Detect which cell encompasses the target text, then output its (X, Y) center coordinate. 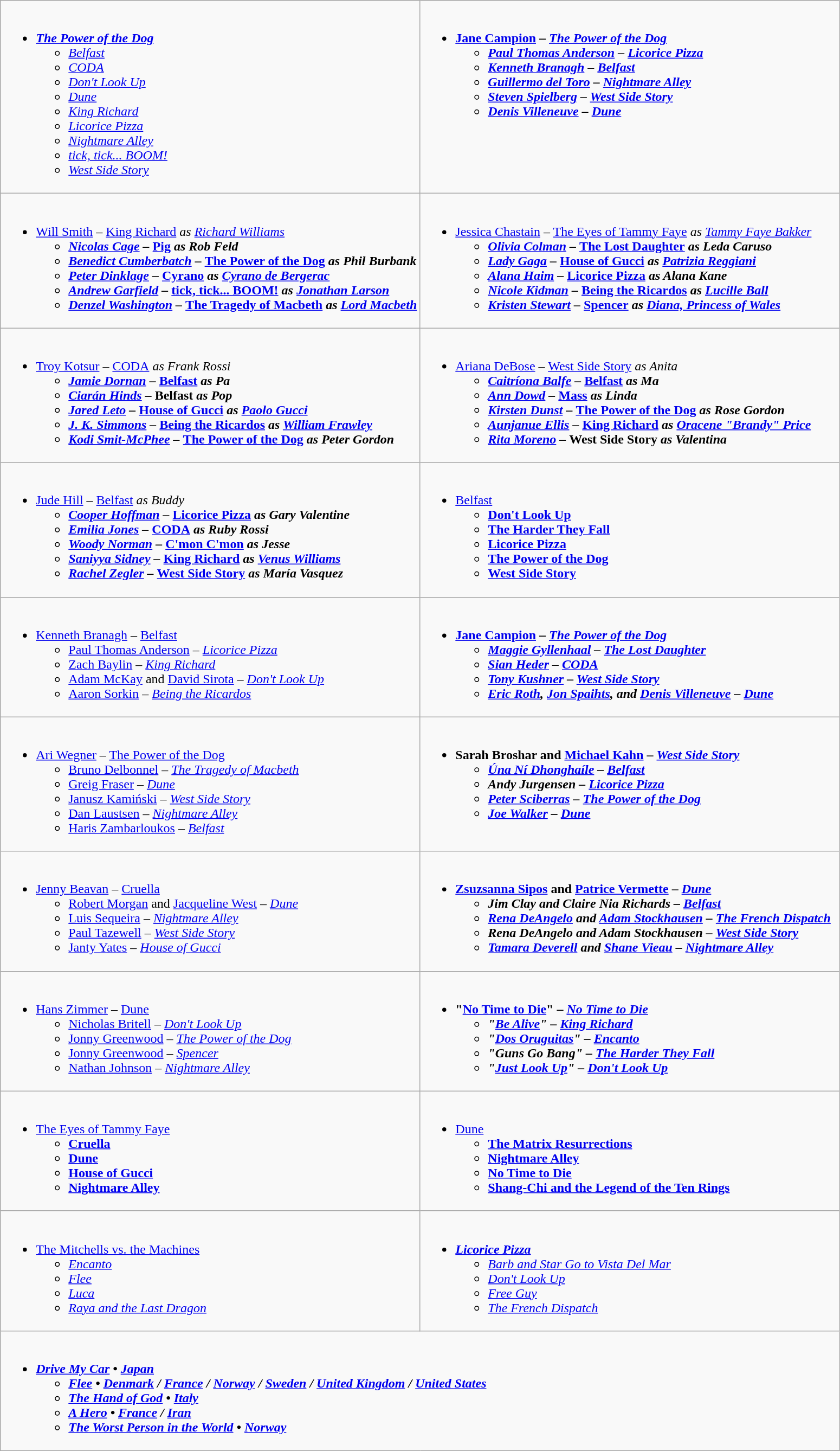
The Power of the DogBelfastCODADon't Look UpDuneKing RichardLicorice PizzaNightmare Alleytick, tick... BOOM!West Side Story (210, 97)
Licorice PizzaBarb and Star Go to Vista Del MarDon't Look UpFree GuyThe French Dispatch (630, 1271)
The Mitchells vs. the MachinesEncantoFleeLucaRaya and the Last Dragon (210, 1271)
DuneThe Matrix ResurrectionsNightmare AlleyNo Time to DieShang-Chi and the Legend of the Ten Rings (630, 1151)
BelfastDon't Look UpThe Harder They FallLicorice PizzaThe Power of the DogWest Side Story (630, 530)
Hans Zimmer – DuneNicholas Britell – Don't Look UpJonny Greenwood – The Power of the DogJonny Greenwood – SpencerNathan Johnson – Nightmare Alley (210, 1031)
The Eyes of Tammy FayeCruellaDuneHouse of GucciNightmare Alley (210, 1151)
